Find where the given text appears and provide that cell's center as [x, y] coordinate. 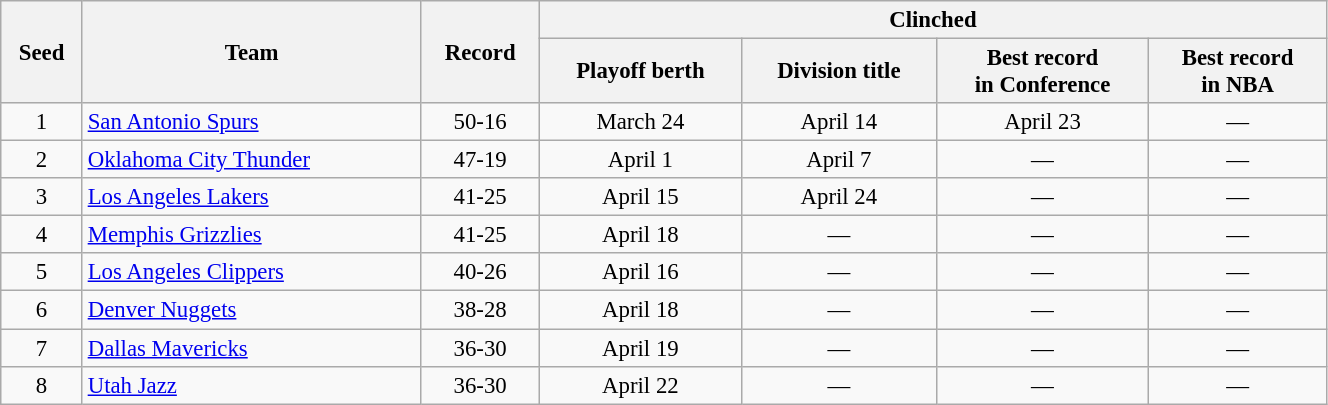
April 24 [838, 197]
40-26 [480, 273]
March 24 [640, 122]
Los Angeles Lakers [252, 197]
Best record in Conference [1042, 72]
April 22 [640, 385]
5 [42, 273]
San Antonio Spurs [252, 122]
Record [480, 52]
Denver Nuggets [252, 310]
April 14 [838, 122]
Playoff berth [640, 72]
50-16 [480, 122]
Oklahoma City Thunder [252, 160]
April 23 [1042, 122]
Division title [838, 72]
6 [42, 310]
Team [252, 52]
47-19 [480, 160]
Memphis Grizzlies [252, 235]
Los Angeles Clippers [252, 273]
Seed [42, 52]
April 15 [640, 197]
April 16 [640, 273]
1 [42, 122]
April 19 [640, 348]
38-28 [480, 310]
4 [42, 235]
Dallas Mavericks [252, 348]
Best record in NBA [1238, 72]
Clinched [932, 20]
8 [42, 385]
April 7 [838, 160]
Utah Jazz [252, 385]
2 [42, 160]
7 [42, 348]
April 1 [640, 160]
3 [42, 197]
